Output the (x, y) coordinate of the center of the cell containing the given text.  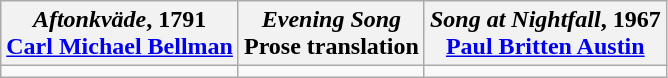
Aftonkväde, 1791Carl Michael Bellman (120, 34)
Song at Nightfall, 1967Paul Britten Austin (545, 34)
Evening SongProse translation (331, 34)
